For the text-containing cell, return its midpoint in (X, Y) coordinate format. 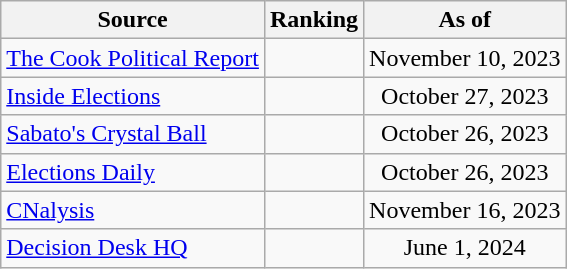
CNalysis (133, 210)
Decision Desk HQ (133, 248)
The Cook Political Report (133, 58)
Sabato's Crystal Ball (133, 134)
October 27, 2023 (465, 96)
November 16, 2023 (465, 210)
November 10, 2023 (465, 58)
Inside Elections (133, 96)
Elections Daily (133, 172)
Ranking (314, 20)
As of (465, 20)
Source (133, 20)
June 1, 2024 (465, 248)
